Detect which cell encompasses the target text, then output its [x, y] center coordinate. 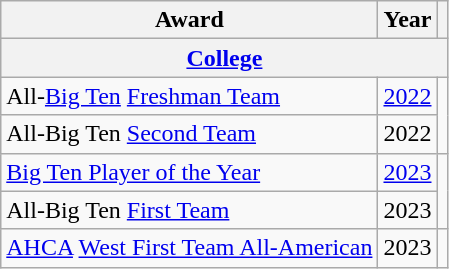
All-Big Ten Freshman Team [190, 96]
Award [190, 20]
Big Ten Player of the Year [190, 172]
All-Big Ten First Team [190, 210]
Year [408, 20]
All-Big Ten Second Team [190, 134]
AHCA West First Team All-American [190, 248]
College [224, 58]
